Locate the cell with the specified text and output its [X, Y] center coordinate. 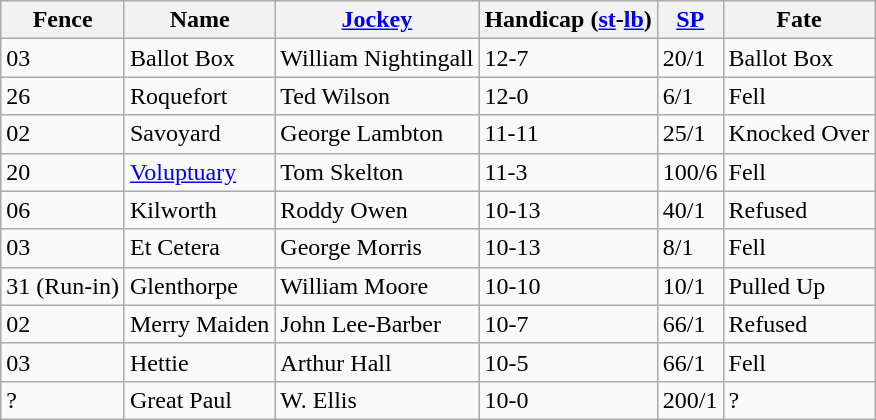
06 [63, 210]
Roddy Owen [377, 210]
11-11 [568, 134]
W. Ellis [377, 400]
6/1 [690, 96]
Voluptuary [199, 172]
10-10 [568, 286]
Handicap (st-lb) [568, 20]
26 [63, 96]
George Lambton [377, 134]
Arthur Hall [377, 362]
40/1 [690, 210]
20 [63, 172]
George Morris [377, 248]
Savoyard [199, 134]
10-5 [568, 362]
Fate [799, 20]
Jockey [377, 20]
Et Cetera [199, 248]
8/1 [690, 248]
Fence [63, 20]
SP [690, 20]
200/1 [690, 400]
Knocked Over [799, 134]
Kilworth [199, 210]
John Lee-Barber [377, 324]
31 (Run-in) [63, 286]
10-0 [568, 400]
20/1 [690, 58]
Pulled Up [799, 286]
Roquefort [199, 96]
Ted Wilson [377, 96]
25/1 [690, 134]
12-7 [568, 58]
Merry Maiden [199, 324]
William Nightingall [377, 58]
William Moore [377, 286]
12-0 [568, 96]
100/6 [690, 172]
Glenthorpe [199, 286]
11-3 [568, 172]
Hettie [199, 362]
Great Paul [199, 400]
10-7 [568, 324]
Name [199, 20]
10/1 [690, 286]
Tom Skelton [377, 172]
